Capture the cell that displays the provided text and extract its [X, Y] central coordinate. 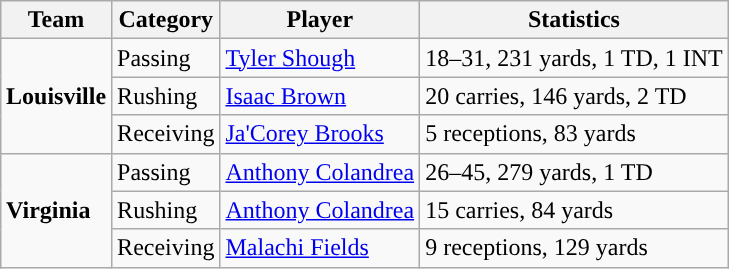
Virginia [56, 210]
Statistics [574, 20]
15 carries, 84 yards [574, 210]
Malachi Fields [320, 248]
20 carries, 146 yards, 2 TD [574, 96]
18–31, 231 yards, 1 TD, 1 INT [574, 58]
Louisville [56, 96]
Player [320, 20]
Category [166, 20]
Isaac Brown [320, 96]
9 receptions, 129 yards [574, 248]
Tyler Shough [320, 58]
5 receptions, 83 yards [574, 134]
Team [56, 20]
26–45, 279 yards, 1 TD [574, 172]
Ja'Corey Brooks [320, 134]
